Return [x, y] of the center of cell containing provided text 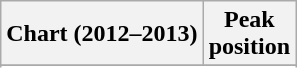
Chart (2012–2013) [102, 34]
Peakposition [249, 34]
